Determine the (X, Y) coordinate at the center of the cell enclosing the given text.  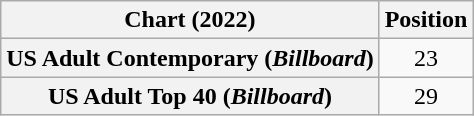
23 (426, 58)
Position (426, 20)
Chart (2022) (190, 20)
US Adult Top 40 (Billboard) (190, 96)
29 (426, 96)
US Adult Contemporary (Billboard) (190, 58)
